For the text-containing cell, return its midpoint in [x, y] coordinate format. 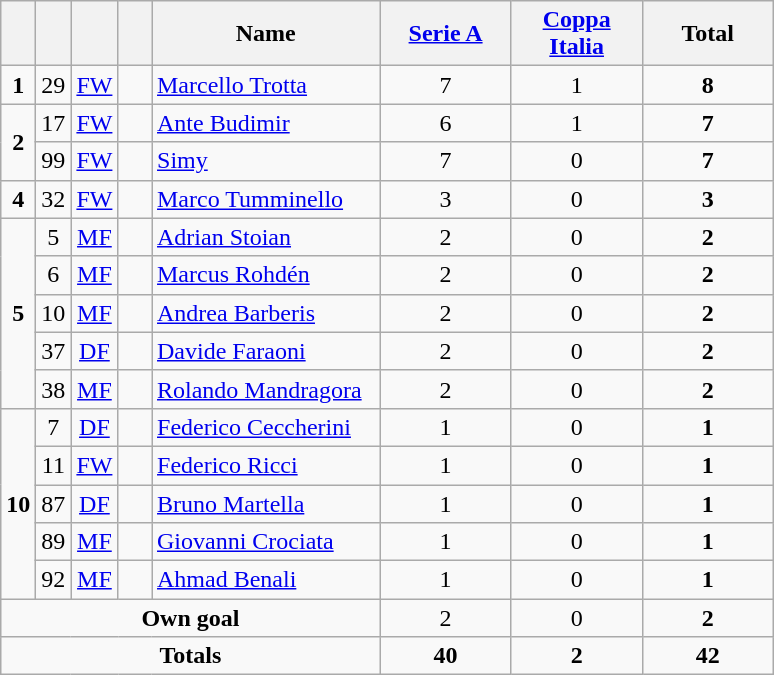
Federico Ceccherini [266, 427]
Marcello Trotta [266, 85]
Ante Budimir [266, 123]
38 [54, 389]
17 [54, 123]
8 [708, 85]
Andrea Barberis [266, 313]
11 [54, 465]
Ahmad Benali [266, 580]
99 [54, 161]
92 [54, 580]
Giovanni Crociata [266, 542]
29 [54, 85]
4 [18, 199]
Davide Faraoni [266, 351]
Marco Tumminello [266, 199]
Simy [266, 161]
Rolando Mandragora [266, 389]
40 [446, 656]
Name [266, 34]
Own goal [190, 618]
Total [708, 34]
32 [54, 199]
Adrian Stoian [266, 237]
87 [54, 503]
42 [708, 656]
Bruno Martella [266, 503]
37 [54, 351]
Federico Ricci [266, 465]
Totals [190, 656]
Coppa Italia [576, 34]
Serie A [446, 34]
89 [54, 542]
Marcus Rohdén [266, 275]
